Pinpoint the cell where the given text exists, returning its (X, Y) midpoint coordinate. 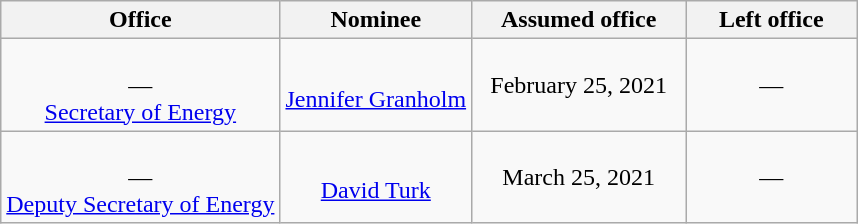
—Secretary of Energy (140, 85)
Assumed office (579, 20)
Jennifer Granholm (376, 85)
Left office (772, 20)
March 25, 2021 (579, 177)
February 25, 2021 (579, 85)
David Turk (376, 177)
Nominee (376, 20)
—Deputy Secretary of Energy (140, 177)
Office (140, 20)
